Output the (X, Y) coordinate of the center of the cell containing the given text.  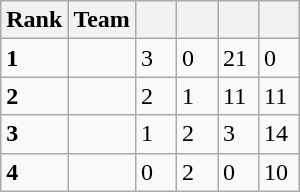
14 (280, 134)
10 (280, 172)
4 (34, 172)
21 (238, 58)
Rank (34, 20)
Team (102, 20)
